Extract the (X, Y) coordinate from the center of the cell holding the provided text.  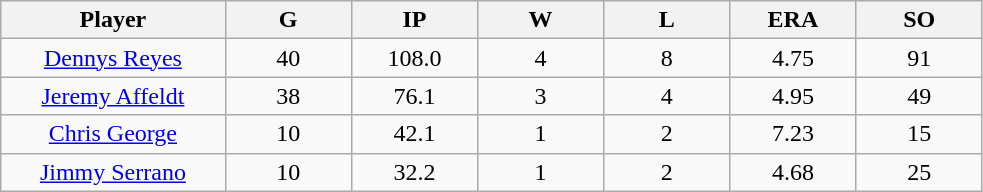
42.1 (414, 134)
Dennys Reyes (113, 58)
3 (540, 96)
Player (113, 20)
4.75 (793, 58)
40 (288, 58)
ERA (793, 20)
108.0 (414, 58)
8 (667, 58)
32.2 (414, 172)
25 (919, 172)
Chris George (113, 134)
49 (919, 96)
W (540, 20)
91 (919, 58)
7.23 (793, 134)
G (288, 20)
SO (919, 20)
76.1 (414, 96)
4.95 (793, 96)
L (667, 20)
Jimmy Serrano (113, 172)
4.68 (793, 172)
IP (414, 20)
38 (288, 96)
Jeremy Affeldt (113, 96)
15 (919, 134)
